Pinpoint the cell where the given text exists, returning its (X, Y) midpoint coordinate. 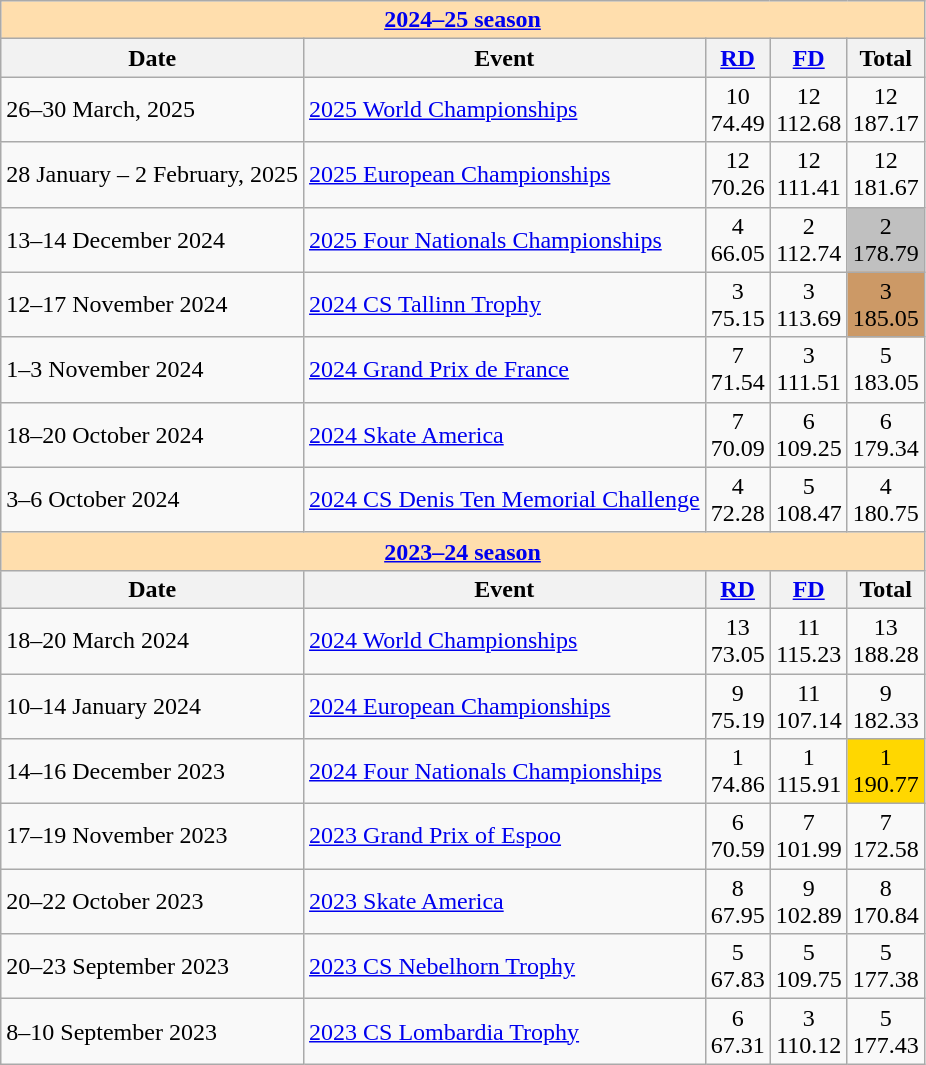
6 70.59 (738, 836)
3–6 October 2024 (152, 500)
2024 Grand Prix de France (505, 370)
2025 World Championships (505, 110)
2 112.74 (808, 240)
2023 CS Lombardia Trophy (505, 1032)
2024 World Championships (505, 640)
20–23 September 2023 (152, 966)
5 177.43 (886, 1032)
6 179.34 (886, 434)
2025 European Championships (505, 174)
2023 Skate America (505, 902)
8 67.95 (738, 902)
11 107.14 (808, 706)
5 183.05 (886, 370)
3 110.12 (808, 1032)
3 111.51 (808, 370)
2023 Grand Prix of Espoo (505, 836)
18–20 March 2024 (152, 640)
3 75.15 (738, 304)
17–19 November 2023 (152, 836)
2025 Four Nationals Championships (505, 240)
4 66.05 (738, 240)
14–16 December 2023 (152, 772)
2024–25 season (463, 20)
10 74.49 (738, 110)
6 109.25 (808, 434)
7 101.99 (808, 836)
3 113.69 (808, 304)
6 67.31 (738, 1032)
5 177.38 (886, 966)
5 108.47 (808, 500)
4 72.28 (738, 500)
13 188.28 (886, 640)
9 102.89 (808, 902)
3 185.05 (886, 304)
28 January – 2 February, 2025 (152, 174)
4 180.75 (886, 500)
13 73.05 (738, 640)
1–3 November 2024 (152, 370)
1 115.91 (808, 772)
12 112.68 (808, 110)
8–10 September 2023 (152, 1032)
2023–24 season (463, 551)
2024 Four Nationals Championships (505, 772)
5 109.75 (808, 966)
2024 CS Tallinn Trophy (505, 304)
7 172.58 (886, 836)
10–14 January 2024 (152, 706)
9 75.19 (738, 706)
12 181.67 (886, 174)
13–14 December 2024 (152, 240)
20–22 October 2023 (152, 902)
12 70.26 (738, 174)
9 182.33 (886, 706)
7 70.09 (738, 434)
7 71.54 (738, 370)
2024 CS Denis Ten Memorial Challenge (505, 500)
18–20 October 2024 (152, 434)
11 115.23 (808, 640)
26–30 March, 2025 (152, 110)
2023 CS Nebelhorn Trophy (505, 966)
1 74.86 (738, 772)
2 178.79 (886, 240)
12 111.41 (808, 174)
5 67.83 (738, 966)
2024 Skate America (505, 434)
1 190.77 (886, 772)
8 170.84 (886, 902)
12–17 November 2024 (152, 304)
2024 European Championships (505, 706)
12 187.17 (886, 110)
